Determine the [x, y] coordinate at the center of the cell enclosing the given text.  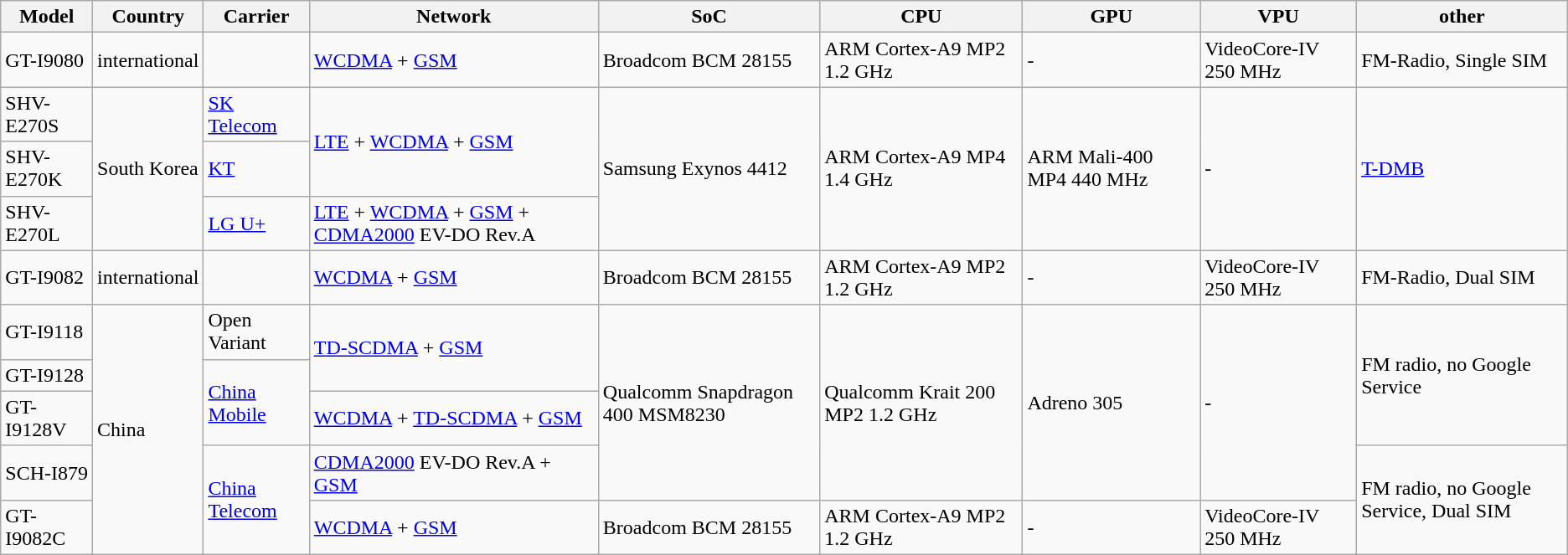
China Mobile [256, 402]
LTE + WCDMA + GSM + CDMA2000 EV-DO Rev.A [454, 223]
other [1462, 17]
Samsung Exynos 4412 [709, 169]
GPU [1112, 17]
FM-Radio, Single SIM [1462, 60]
FM radio, no Google Service [1462, 375]
ARM Mali-400 MP4 440 MHz [1112, 169]
CDMA2000 EV-DO Rev.A + GSM [454, 472]
South Korea [148, 169]
Adreno 305 [1112, 402]
Carrier [256, 17]
China Telecom [256, 500]
FM radio, no Google Service, Dual SIM [1462, 500]
GT-I9080 [47, 60]
GT-I9128V [47, 419]
Network [454, 17]
WCDMA + TD-SCDMA + GSM [454, 419]
SHV-E270L [47, 223]
SHV-E270K [47, 169]
SCH-I879 [47, 472]
Qualcomm Krait 200 MP2 1.2 GHz [921, 402]
VPU [1278, 17]
LTE + WCDMA + GSM [454, 141]
LG U+ [256, 223]
CPU [921, 17]
Model [47, 17]
Qualcomm Snapdragon 400 MSM8230 [709, 402]
GT-I9082C [47, 527]
T-DMB [1462, 169]
TD-SCDMA + GSM [454, 348]
GT-I9128 [47, 375]
KT [256, 169]
SK Telecom [256, 114]
Open Variant [256, 331]
Country [148, 17]
ARM Cortex-A9 MP4 1.4 GHz [921, 169]
FM-Radio, Dual SIM [1462, 278]
GT-I9082 [47, 278]
SoC [709, 17]
GT-I9118 [47, 331]
China [148, 429]
SHV-E270S [47, 114]
